Pinpoint the cell where the given text exists, returning its (x, y) midpoint coordinate. 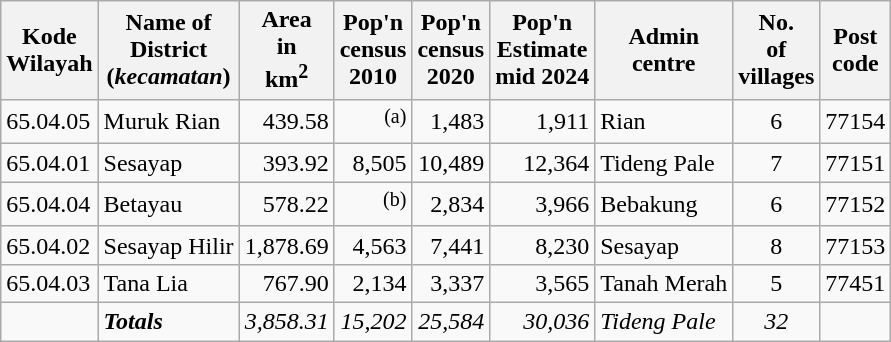
77152 (856, 204)
77154 (856, 122)
Pop'ncensus2010 (373, 50)
65.04.04 (50, 204)
No.ofvillages (776, 50)
65.04.01 (50, 163)
393.92 (286, 163)
Postcode (856, 50)
32 (776, 322)
439.58 (286, 122)
Area inkm2 (286, 50)
767.90 (286, 284)
10,489 (451, 163)
65.04.02 (50, 245)
Kode Wilayah (50, 50)
3,858.31 (286, 322)
77153 (856, 245)
Tanah Merah (664, 284)
77151 (856, 163)
Name ofDistrict (kecamatan) (168, 50)
Tana Lia (168, 284)
7,441 (451, 245)
Bebakung (664, 204)
Pop'nEstimatemid 2024 (542, 50)
Muruk Rian (168, 122)
2,834 (451, 204)
15,202 (373, 322)
Sesayap Hilir (168, 245)
8,230 (542, 245)
7 (776, 163)
25,584 (451, 322)
1,878.69 (286, 245)
77451 (856, 284)
12,364 (542, 163)
3,966 (542, 204)
3,337 (451, 284)
1,911 (542, 122)
30,036 (542, 322)
(a) (373, 122)
(b) (373, 204)
Rian (664, 122)
578.22 (286, 204)
4,563 (373, 245)
Betayau (168, 204)
2,134 (373, 284)
3,565 (542, 284)
8,505 (373, 163)
65.04.05 (50, 122)
5 (776, 284)
Pop'ncensus2020 (451, 50)
Totals (168, 322)
1,483 (451, 122)
65.04.03 (50, 284)
8 (776, 245)
Admincentre (664, 50)
